Return the [X, Y] coordinate for the center point of the cell that contains the specified text.  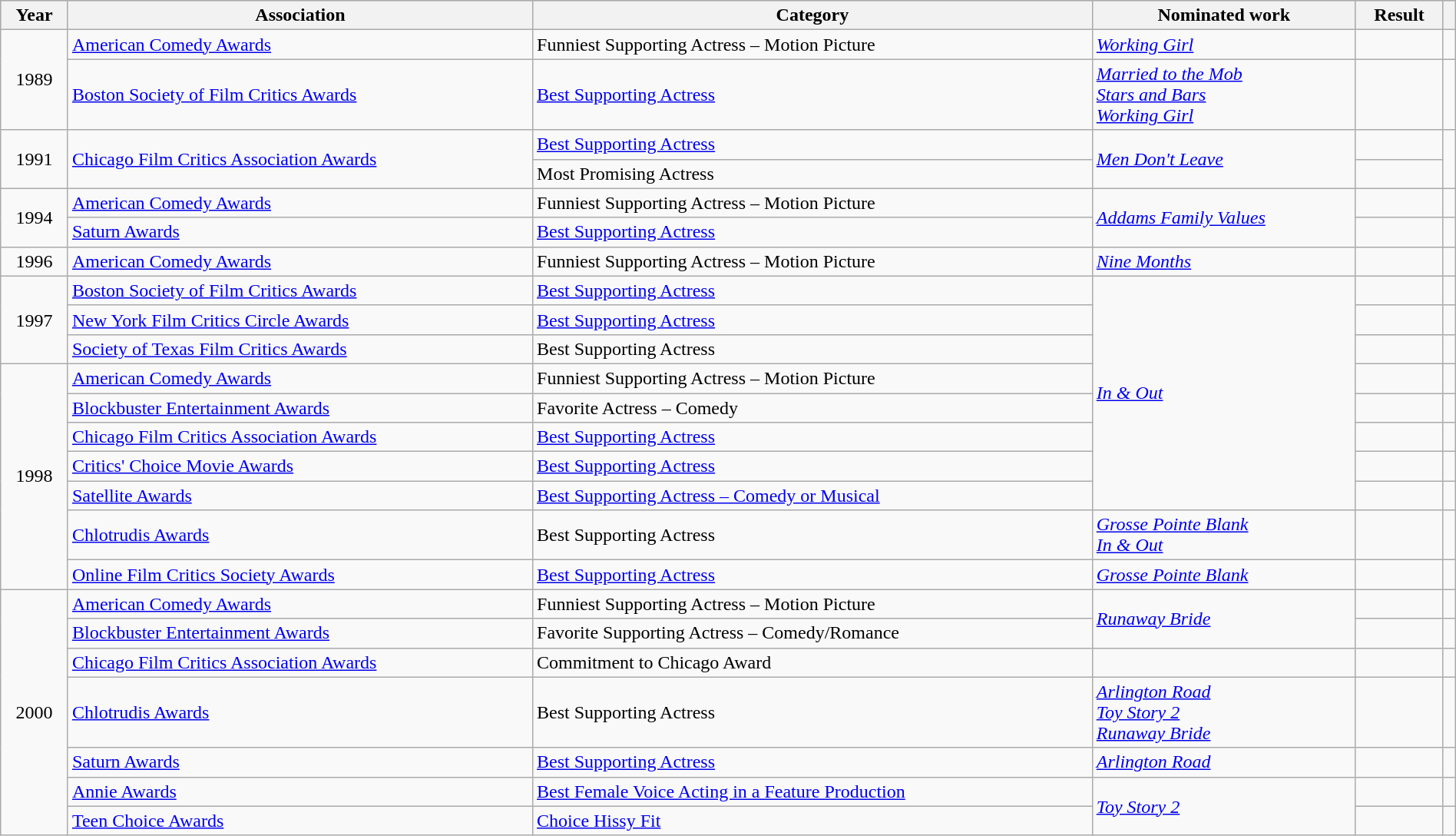
Satellite Awards [299, 496]
Online Film Critics Society Awards [299, 575]
Working Girl [1224, 45]
In & Out [1224, 393]
Favorite Actress – Comedy [812, 408]
1991 [35, 159]
Best Female Voice Acting in a Feature Production [812, 791]
Nominated work [1224, 15]
Arlington Road [1224, 762]
Annie Awards [299, 791]
2000 [35, 712]
Nine Months [1224, 261]
Critics' Choice Movie Awards [299, 466]
Choice Hissy Fit [812, 821]
Category [812, 15]
Best Supporting Actress – Comedy or Musical [812, 496]
Married to the MobStars and BarsWorking Girl [1224, 95]
Association [299, 15]
Society of Texas Film Critics Awards [299, 349]
Favorite Supporting Actress – Comedy/Romance [812, 633]
Year [35, 15]
Teen Choice Awards [299, 821]
1996 [35, 261]
1994 [35, 217]
1998 [35, 476]
Men Don't Leave [1224, 159]
Most Promising Actress [812, 174]
Grosse Pointe BlankIn & Out [1224, 535]
Grosse Pointe Blank [1224, 575]
Toy Story 2 [1224, 806]
Arlington RoadToy Story 2Runaway Bride [1224, 712]
Addams Family Values [1224, 217]
Runaway Bride [1224, 619]
New York Film Critics Circle Awards [299, 320]
1989 [35, 80]
Result [1399, 15]
1997 [35, 320]
Commitment to Chicago Award [812, 662]
